Return (X, Y) of the center of cell containing provided text 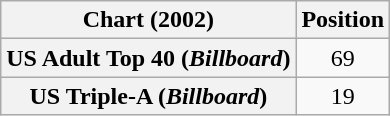
19 (343, 96)
Position (343, 20)
Chart (2002) (148, 20)
69 (343, 58)
US Adult Top 40 (Billboard) (148, 58)
US Triple-A (Billboard) (148, 96)
